Extract the [x, y] coordinate from the center of the cell holding the provided text.  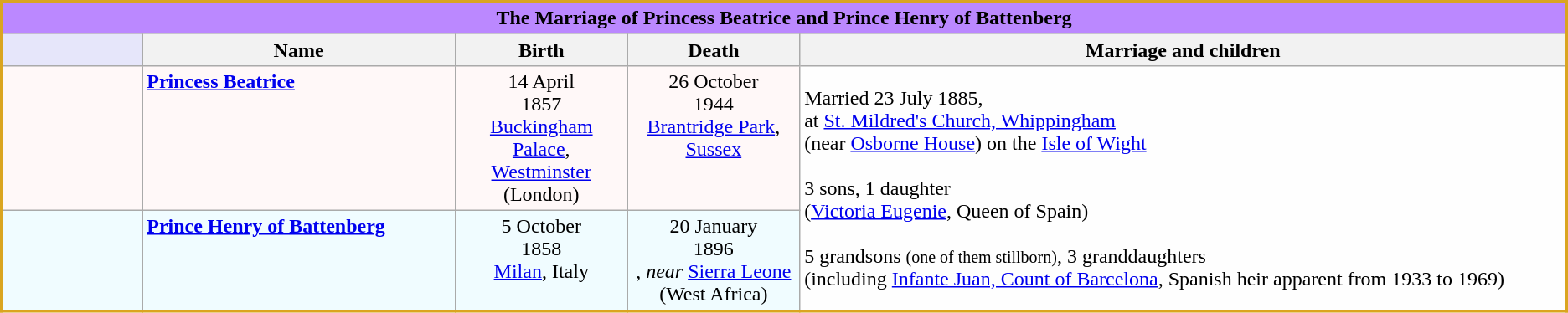
5 October 1858Milan, Italy [541, 260]
Name [299, 49]
Prince Henry of Battenberg [299, 260]
26 October1944Brantridge Park,Sussex [714, 137]
14 April1857Buckingham Palace,Westminster(London) [541, 137]
Death [714, 49]
20 January 1896 , near Sierra Leone (West Africa) [714, 260]
Marriage and children [1184, 49]
Princess Beatrice [299, 137]
Birth [541, 49]
The Marriage of Princess Beatrice and Prince Henry of Battenberg [784, 18]
